Extract the [X, Y] coordinate from the center of the cell holding the provided text.  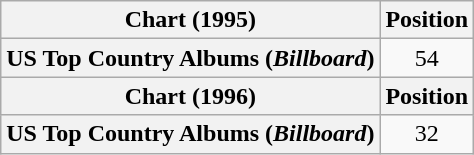
32 [427, 134]
Chart (1995) [190, 20]
54 [427, 58]
Chart (1996) [190, 96]
